Locate the cell with the specified text and output its (x, y) center coordinate. 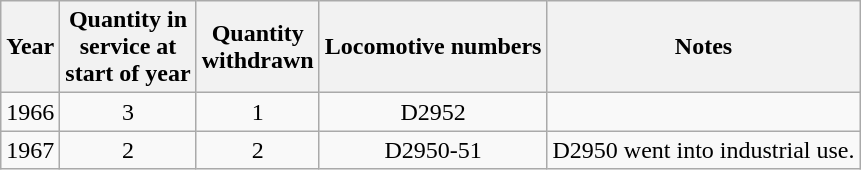
1967 (30, 150)
3 (128, 112)
D2950-51 (433, 150)
Quantity inservice atstart of year (128, 47)
Quantitywithdrawn (258, 47)
D2952 (433, 112)
D2950 went into industrial use. (704, 150)
1966 (30, 112)
1 (258, 112)
Notes (704, 47)
Year (30, 47)
Locomotive numbers (433, 47)
